Return the (X, Y) coordinate for the center point of the cell that contains the specified text.  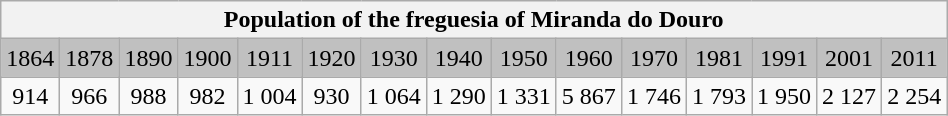
1 064 (394, 96)
914 (30, 96)
1 331 (524, 96)
988 (148, 96)
Population of the freguesia of Miranda do Douro (474, 20)
1 746 (654, 96)
1878 (90, 58)
1 290 (458, 96)
2001 (850, 58)
1940 (458, 58)
1950 (524, 58)
1900 (208, 58)
2011 (914, 58)
1 793 (718, 96)
1930 (394, 58)
1920 (332, 58)
930 (332, 96)
1 004 (270, 96)
966 (90, 96)
1 950 (784, 96)
982 (208, 96)
1911 (270, 58)
1960 (588, 58)
1864 (30, 58)
1981 (718, 58)
1970 (654, 58)
2 254 (914, 96)
1890 (148, 58)
5 867 (588, 96)
1991 (784, 58)
2 127 (850, 96)
